Determine the [X, Y] coordinate at the center of the cell enclosing the given text.  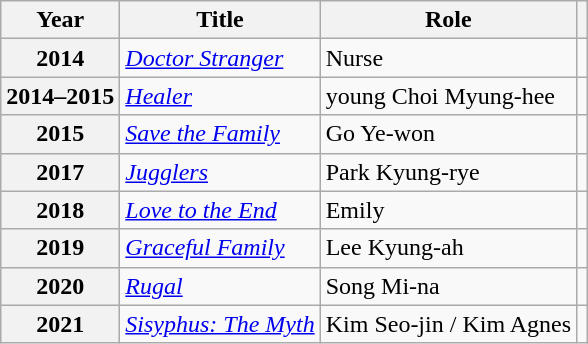
Rugal [220, 286]
2020 [60, 286]
young Choi Myung-hee [448, 96]
Park Kyung-rye [448, 172]
Year [60, 20]
2014–2015 [60, 96]
2014 [60, 58]
Emily [448, 210]
Lee Kyung-ah [448, 248]
Go Ye-won [448, 134]
Healer [220, 96]
Doctor Stranger [220, 58]
Role [448, 20]
Love to the End [220, 210]
2021 [60, 324]
Save the Family [220, 134]
Jugglers [220, 172]
Nurse [448, 58]
2017 [60, 172]
2015 [60, 134]
Title [220, 20]
Graceful Family [220, 248]
2018 [60, 210]
2019 [60, 248]
Kim Seo-jin / Kim Agnes [448, 324]
Song Mi-na [448, 286]
Sisyphus: The Myth [220, 324]
